Return (X, Y) of the center of cell containing provided text 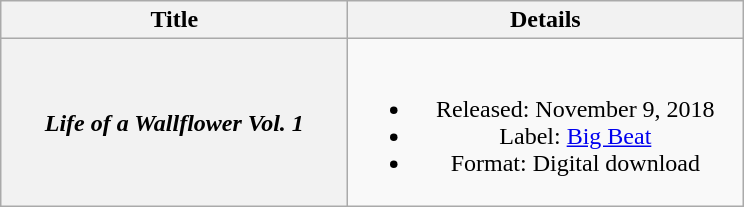
Life of a Wallflower Vol. 1 (174, 122)
Details (546, 20)
Released: November 9, 2018Label: Big BeatFormat: Digital download (546, 122)
Title (174, 20)
